Capture the cell that displays the provided text and extract its [X, Y] central coordinate. 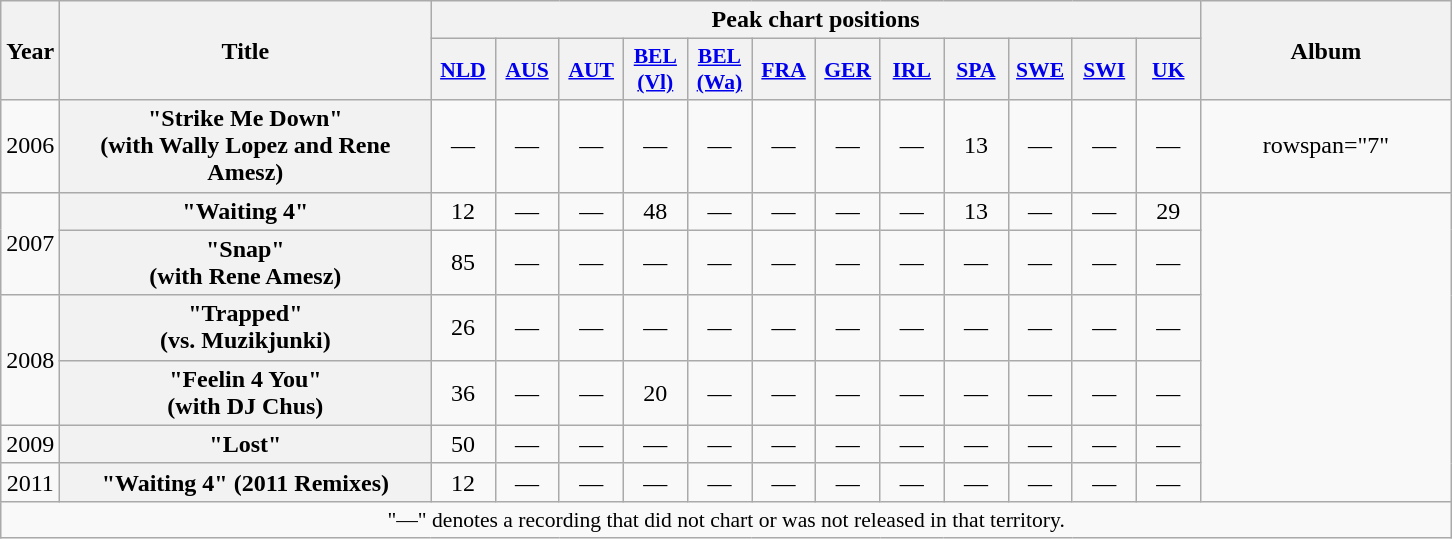
GER [848, 70]
2009 [30, 444]
"Feelin 4 You" (with DJ Chus) [246, 392]
SPA [976, 70]
Title [246, 50]
IRL [912, 70]
2007 [30, 244]
50 [463, 444]
20 [655, 392]
2008 [30, 360]
2011 [30, 482]
"—" denotes a recording that did not chart or was not released in that territory. [726, 519]
Peak chart positions [816, 20]
NLD [463, 70]
29 [1168, 211]
SWE [1040, 70]
AUT [591, 70]
SWI [1104, 70]
Year [30, 50]
Album [1326, 50]
48 [655, 211]
"Waiting 4" (2011 Remixes) [246, 482]
BEL (Vl) [655, 70]
rowspan="7" [1326, 146]
36 [463, 392]
"Trapped" (vs. Muzikjunki) [246, 328]
"Strike Me Down" (with Wally Lopez and Rene Amesz) [246, 146]
"Snap" (with Rene Amesz) [246, 262]
2006 [30, 146]
AUS [527, 70]
26 [463, 328]
UK [1168, 70]
85 [463, 262]
FRA [784, 70]
BEL (Wa) [719, 70]
"Lost" [246, 444]
"Waiting 4" [246, 211]
